Output the [x, y] coordinate of the center of the cell containing the given text.  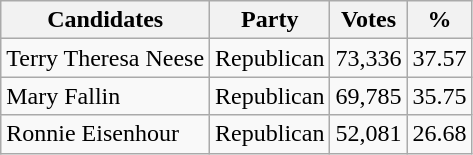
Terry Theresa Neese [106, 58]
Party [270, 20]
Votes [368, 20]
73,336 [368, 58]
Candidates [106, 20]
35.75 [440, 96]
52,081 [368, 134]
26.68 [440, 134]
69,785 [368, 96]
% [440, 20]
Ronnie Eisenhour [106, 134]
37.57 [440, 58]
Mary Fallin [106, 96]
